Detect which cell encompasses the target text, then output its (X, Y) center coordinate. 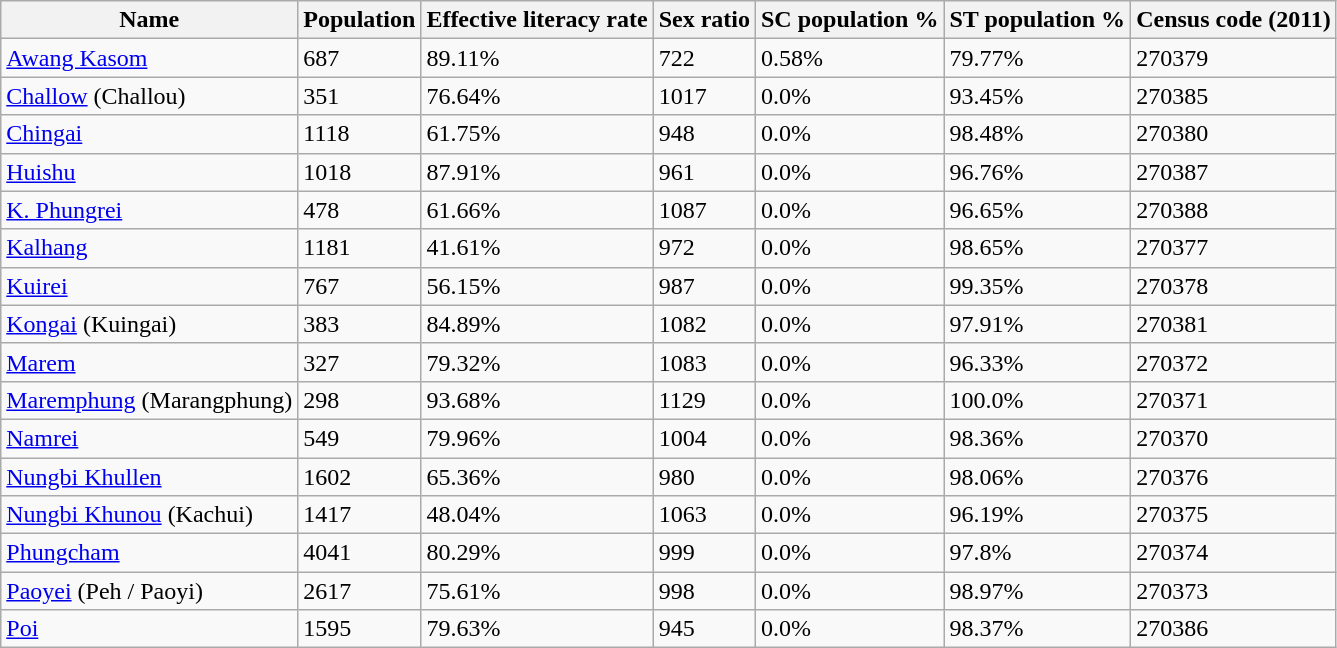
999 (704, 553)
84.89% (537, 324)
270376 (1234, 477)
1063 (704, 515)
1118 (360, 134)
89.11% (537, 58)
98.36% (1038, 438)
987 (704, 286)
80.29% (537, 553)
93.45% (1038, 96)
945 (704, 629)
100.0% (1038, 400)
87.91% (537, 172)
1417 (360, 515)
Poi (150, 629)
48.04% (537, 515)
98.37% (1038, 629)
270388 (1234, 210)
270379 (1234, 58)
79.63% (537, 629)
Kuirei (150, 286)
65.36% (537, 477)
722 (704, 58)
948 (704, 134)
75.61% (537, 591)
0.58% (849, 58)
2617 (360, 591)
Phungcham (150, 553)
270375 (1234, 515)
1083 (704, 362)
Awang Kasom (150, 58)
Population (360, 20)
Huishu (150, 172)
79.77% (1038, 58)
98.65% (1038, 248)
Effective literacy rate (537, 20)
98.97% (1038, 591)
96.76% (1038, 172)
96.33% (1038, 362)
Sex ratio (704, 20)
SC population % (849, 20)
270370 (1234, 438)
97.8% (1038, 553)
98.06% (1038, 477)
61.75% (537, 134)
97.91% (1038, 324)
79.96% (537, 438)
327 (360, 362)
1082 (704, 324)
961 (704, 172)
383 (360, 324)
298 (360, 400)
79.32% (537, 362)
Kalhang (150, 248)
93.68% (537, 400)
351 (360, 96)
Marem (150, 362)
Namrei (150, 438)
980 (704, 477)
270377 (1234, 248)
41.61% (537, 248)
96.19% (1038, 515)
549 (360, 438)
76.64% (537, 96)
1181 (360, 248)
Paoyei (Peh / Paoyi) (150, 591)
270373 (1234, 591)
1602 (360, 477)
98.48% (1038, 134)
Kongai (Kuingai) (150, 324)
1595 (360, 629)
270380 (1234, 134)
61.66% (537, 210)
270372 (1234, 362)
Maremphung (Marangphung) (150, 400)
Challow (Challou) (150, 96)
1018 (360, 172)
270381 (1234, 324)
270371 (1234, 400)
Chingai (150, 134)
270374 (1234, 553)
1017 (704, 96)
998 (704, 591)
Census code (2011) (1234, 20)
Name (150, 20)
1087 (704, 210)
Nungbi Khunou (Kachui) (150, 515)
270386 (1234, 629)
270387 (1234, 172)
972 (704, 248)
99.35% (1038, 286)
K. Phungrei (150, 210)
96.65% (1038, 210)
270378 (1234, 286)
ST population % (1038, 20)
270385 (1234, 96)
687 (360, 58)
478 (360, 210)
1129 (704, 400)
4041 (360, 553)
Nungbi Khullen (150, 477)
56.15% (537, 286)
767 (360, 286)
1004 (704, 438)
